Determine the [X, Y] coordinate at the center of the cell enclosing the given text.  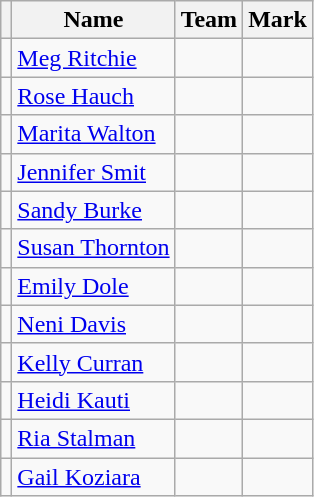
Susan Thornton [94, 248]
Neni Davis [94, 324]
Sandy Burke [94, 210]
Emily Dole [94, 286]
Marita Walton [94, 134]
Gail Koziara [94, 477]
Rose Hauch [94, 96]
Heidi Kauti [94, 400]
Meg Ritchie [94, 58]
Kelly Curran [94, 362]
Name [94, 20]
Jennifer Smit [94, 172]
Mark [278, 20]
Ria Stalman [94, 438]
Team [209, 20]
